Return the [x, y] coordinate for the center point of the cell that contains the specified text.  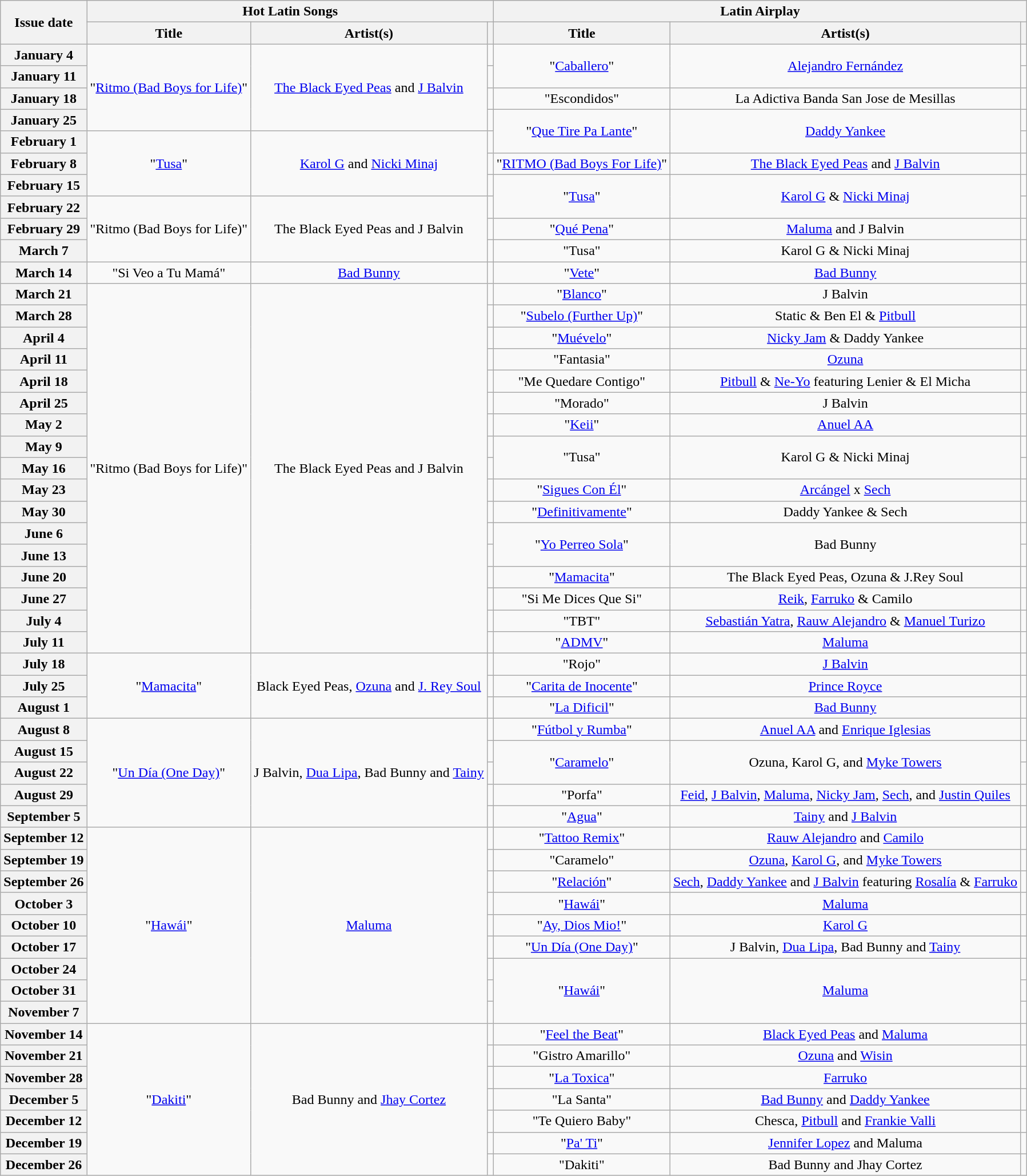
November 7 [43, 1012]
Anuel AA and Enrique Iglesias [846, 729]
November 28 [43, 1078]
Bad Bunny and Daddy Yankee [846, 1099]
August 1 [43, 708]
March 21 [43, 294]
Ozuna and Wisin [846, 1056]
June 27 [43, 599]
October 31 [43, 991]
September 19 [43, 860]
January 25 [43, 120]
November 14 [43, 1034]
"Pa' Ti" [582, 1143]
"Tattoo Remix" [582, 838]
April 18 [43, 381]
December 12 [43, 1121]
October 24 [43, 969]
"Ay, Dios Mio!" [582, 925]
March 7 [43, 250]
September 26 [43, 882]
May 23 [43, 490]
Sebastián Yatra, Rauw Alejandro & Manuel Turizo [846, 620]
Ozuna [846, 360]
"Definitivamente" [582, 512]
"La Toxica" [582, 1078]
"Keii" [582, 425]
Pitbull & Ne-Yo featuring Lenier & El Micha [846, 381]
February 1 [43, 142]
December 26 [43, 1165]
January 18 [43, 98]
"La Dificil" [582, 708]
"Agua" [582, 816]
August 22 [43, 773]
Daddy Yankee & Sech [846, 512]
May 16 [43, 468]
Rauw Alejandro and Camilo [846, 838]
October 10 [43, 925]
Reik, Farruko & Camilo [846, 599]
April 4 [43, 338]
May 9 [43, 447]
January 4 [43, 55]
La Adictiva Banda San Jose de Mesillas [846, 98]
"Subelo (Further Up)" [582, 316]
June 20 [43, 577]
"Muévelo" [582, 338]
The Black Eyed Peas, Ozuna & J.Rey Soul [846, 577]
"Caballero" [582, 66]
August 8 [43, 729]
"Sigues Con Él" [582, 490]
July 4 [43, 620]
Daddy Yankee [846, 131]
"Feel the Beat" [582, 1034]
July 18 [43, 664]
"Qué Pena" [582, 229]
February 15 [43, 185]
Tainy and J Balvin [846, 816]
February 8 [43, 164]
April 25 [43, 403]
"TBT" [582, 620]
"Que Tire Pa Lante" [582, 131]
Sech, Daddy Yankee and J Balvin featuring Rosalía & Farruko [846, 882]
Farruko [846, 1078]
"Porfa" [582, 795]
"Carita de Inocente" [582, 686]
Feid, J Balvin, Maluma, Nicky Jam, Sech, and Justin Quiles [846, 795]
May 30 [43, 512]
Chesca, Pitbull and Frankie Valli [846, 1121]
June 13 [43, 555]
Anuel AA [846, 425]
"Escondidos" [582, 98]
"Relación" [582, 882]
October 17 [43, 947]
August 29 [43, 795]
August 15 [43, 751]
December 19 [43, 1143]
Static & Ben El & Pitbull [846, 316]
June 6 [43, 533]
Issue date [43, 22]
February 29 [43, 229]
Arcángel x Sech [846, 490]
"Fútbol y Rumba" [582, 729]
March 28 [43, 316]
"Fantasia" [582, 360]
"RITMO (Bad Boys For Life)" [582, 164]
Maluma and J Balvin [846, 229]
"Si Me Dices Que Si" [582, 599]
"Te Quiero Baby" [582, 1121]
September 12 [43, 838]
"La Santa" [582, 1099]
Karol G [846, 925]
Karol G and Nicki Minaj [369, 164]
Nicky Jam & Daddy Yankee [846, 338]
"ADMV" [582, 643]
"Yo Perreo Sola" [582, 544]
"Rojo" [582, 664]
February 22 [43, 207]
Hot Latin Songs [290, 11]
"Vete" [582, 273]
April 11 [43, 360]
Jennifer Lopez and Maluma [846, 1143]
March 14 [43, 273]
July 11 [43, 643]
July 25 [43, 686]
Prince Royce [846, 686]
"Me Quedare Contigo" [582, 381]
December 5 [43, 1099]
Black Eyed Peas and Maluma [846, 1034]
"Si Veo a Tu Mamá" [169, 273]
Alejandro Fernández [846, 66]
November 21 [43, 1056]
Latin Airplay [760, 11]
Black Eyed Peas, Ozuna and J. Rey Soul [369, 686]
"Gistro Amarillo" [582, 1056]
September 5 [43, 816]
October 3 [43, 903]
May 2 [43, 425]
"Morado" [582, 403]
"Blanco" [582, 294]
January 11 [43, 77]
